Detect which cell encompasses the target text, then output its [X, Y] center coordinate. 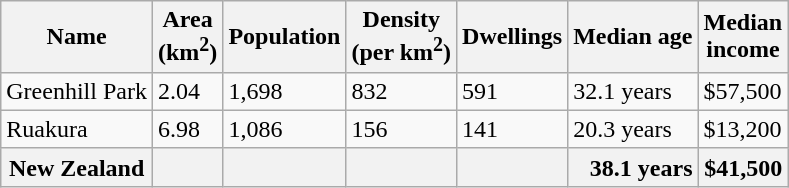
1,698 [284, 91]
New Zealand [77, 167]
2.04 [187, 91]
832 [402, 91]
Name [77, 37]
Population [284, 37]
Ruakura [77, 129]
$41,500 [743, 167]
Greenhill Park [77, 91]
1,086 [284, 129]
Median age [633, 37]
141 [512, 129]
Density(per km2) [402, 37]
Medianincome [743, 37]
32.1 years [633, 91]
20.3 years [633, 129]
$57,500 [743, 91]
$13,200 [743, 129]
Dwellings [512, 37]
Area(km2) [187, 37]
156 [402, 129]
591 [512, 91]
6.98 [187, 129]
38.1 years [633, 167]
